Extract the (X, Y) coordinate from the center of the cell holding the provided text.  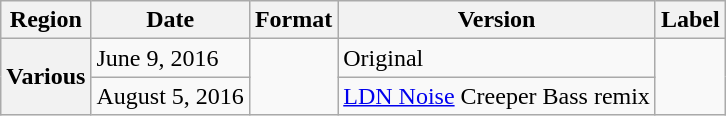
Various (46, 77)
June 9, 2016 (170, 58)
Region (46, 20)
Label (690, 20)
Original (497, 58)
Format (293, 20)
Date (170, 20)
Version (497, 20)
August 5, 2016 (170, 96)
LDN Noise Creeper Bass remix (497, 96)
